Return the [x, y] coordinate for the center point of the cell that contains the specified text.  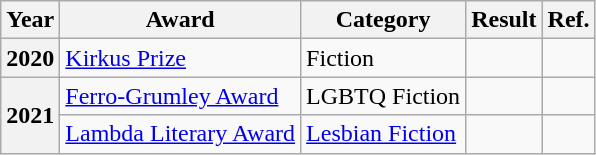
Category [384, 20]
2020 [30, 58]
2021 [30, 115]
Award [180, 20]
Year [30, 20]
Ferro-Grumley Award [180, 96]
Ref. [568, 20]
Fiction [384, 58]
Kirkus Prize [180, 58]
Lesbian Fiction [384, 134]
Lambda Literary Award [180, 134]
Result [504, 20]
LGBTQ Fiction [384, 96]
